Identify which cell holds the provided text, then report its [x, y] central coordinate. 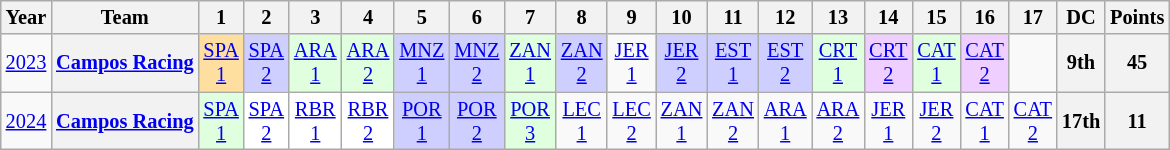
DC [1081, 17]
2 [266, 17]
10 [682, 17]
45 [1137, 63]
Team [124, 17]
1 [220, 17]
14 [888, 17]
LEC2 [631, 121]
2023 [26, 63]
16 [985, 17]
CRT2 [888, 63]
17th [1081, 121]
LEC1 [582, 121]
13 [838, 17]
Points [1137, 17]
9th [1081, 63]
EST2 [786, 63]
5 [422, 17]
MNZ1 [422, 63]
2024 [26, 121]
3 [316, 17]
9 [631, 17]
EST1 [733, 63]
Year [26, 17]
RBR2 [368, 121]
RBR1 [316, 121]
12 [786, 17]
17 [1033, 17]
POR1 [422, 121]
6 [476, 17]
MNZ2 [476, 63]
7 [530, 17]
POR2 [476, 121]
15 [936, 17]
4 [368, 17]
CRT1 [838, 63]
8 [582, 17]
POR3 [530, 121]
